Pinpoint the cell where the given text exists, returning its [X, Y] midpoint coordinate. 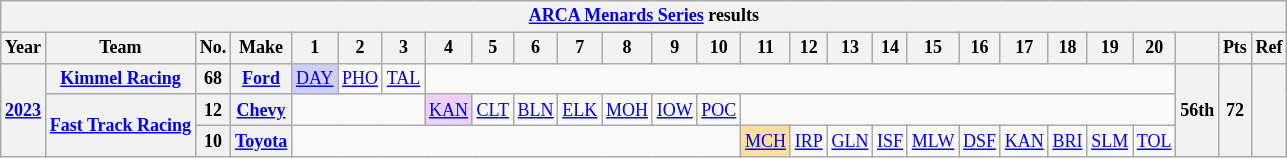
GLN [850, 140]
Make [262, 48]
19 [1110, 48]
18 [1068, 48]
PHO [360, 78]
15 [932, 48]
Toyota [262, 140]
CLT [492, 110]
11 [766, 48]
DAY [315, 78]
TOL [1154, 140]
13 [850, 48]
MCH [766, 140]
POC [719, 110]
MOH [628, 110]
Ref [1269, 48]
SLM [1110, 140]
20 [1154, 48]
MLW [932, 140]
17 [1024, 48]
ELK [580, 110]
No. [212, 48]
7 [580, 48]
Pts [1236, 48]
9 [674, 48]
3 [403, 48]
Fast Track Racing [120, 125]
68 [212, 78]
2023 [24, 110]
Ford [262, 78]
14 [890, 48]
DSF [980, 140]
2 [360, 48]
TAL [403, 78]
IRP [808, 140]
Year [24, 48]
1 [315, 48]
Team [120, 48]
ARCA Menards Series results [644, 16]
ISF [890, 140]
6 [536, 48]
BRI [1068, 140]
8 [628, 48]
BLN [536, 110]
5 [492, 48]
Kimmel Racing [120, 78]
56th [1198, 110]
4 [449, 48]
16 [980, 48]
IOW [674, 110]
72 [1236, 110]
Chevy [262, 110]
